Scan for the cell matching the given text and deliver its [X, Y] coordinate at center. 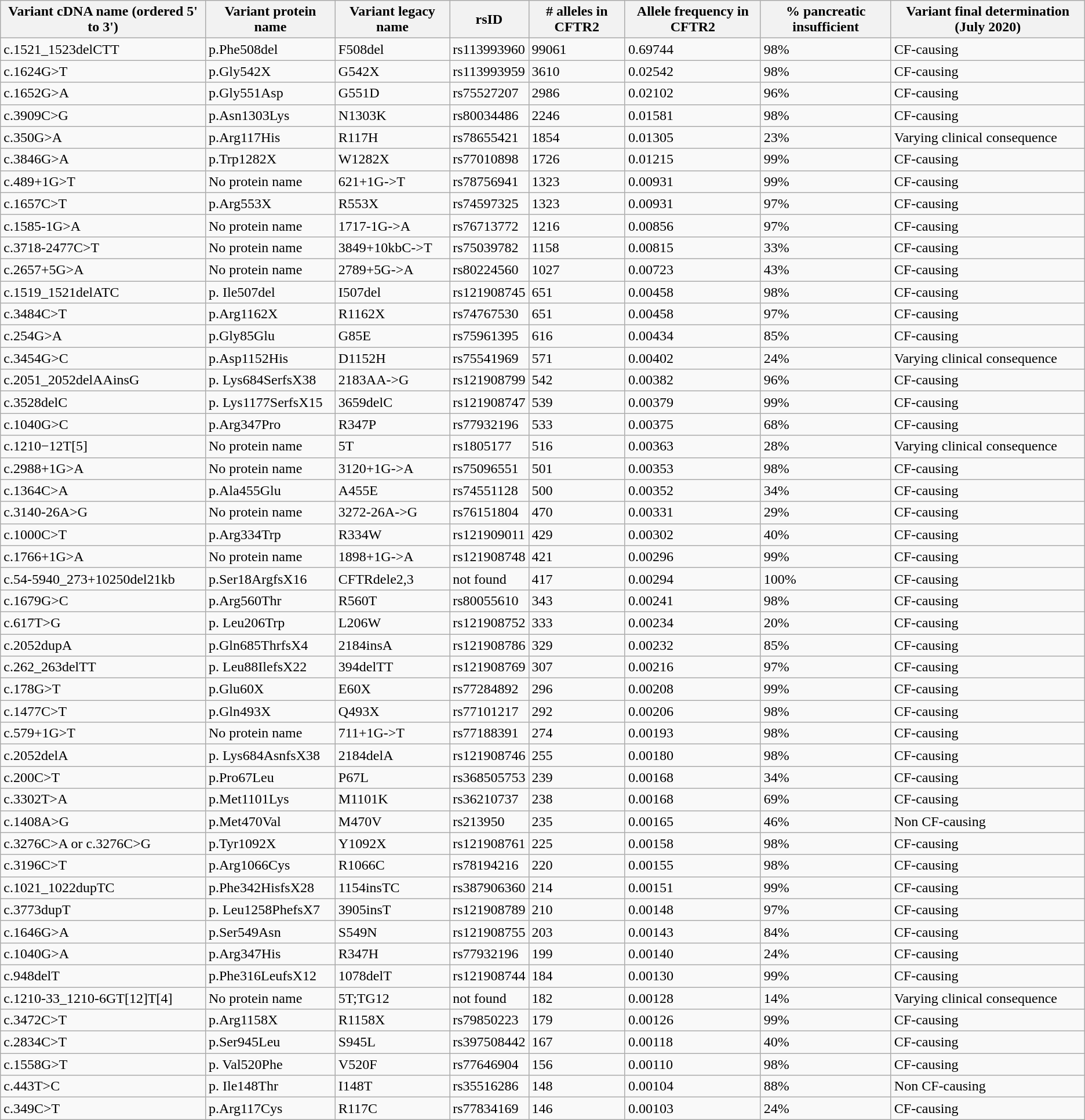
146 [577, 1108]
0.00296 [693, 557]
68% [825, 424]
p.Pro67Leu [270, 777]
p.Gly85Glu [270, 336]
rs74551128 [489, 490]
c.489+1G>T [103, 181]
c.1210-33_1210-6GT[12]T[4] [103, 998]
p.Asp1152His [270, 358]
516 [577, 446]
3120+1G->A [392, 468]
235 [577, 821]
329 [577, 645]
p.Arg1162X [270, 314]
c.54-5940_273+10250del21kb [103, 579]
501 [577, 468]
69% [825, 799]
0.00148 [693, 910]
429 [577, 534]
84% [825, 932]
p.Asn1303Lys [270, 115]
R1158X [392, 1020]
c.1021_1022dupTC [103, 888]
rs75096551 [489, 468]
0.00165 [693, 821]
220 [577, 866]
p.Gly542X [270, 71]
0.00140 [693, 954]
542 [577, 380]
5T;TG12 [392, 998]
rs78194216 [489, 866]
1717-1G->A [392, 226]
20% [825, 623]
R1066C [392, 866]
D1152H [392, 358]
p.Phe316LeufsX12 [270, 976]
c.3528delC [103, 402]
Y1092X [392, 843]
0.00128 [693, 998]
p. Lys684AsnfsX38 [270, 755]
rs121908786 [489, 645]
0.00379 [693, 402]
p.Arg553X [270, 203]
p.Tyr1092X [270, 843]
0.00158 [693, 843]
3610 [577, 71]
P67L [392, 777]
3659delC [392, 402]
2184insA [392, 645]
0.00151 [693, 888]
c.948delT [103, 976]
0.00353 [693, 468]
rs74597325 [489, 203]
c.579+1G>T [103, 733]
33% [825, 248]
c.1521_1523delCTT [103, 49]
0.69744 [693, 49]
p.Phe342HisfsX28 [270, 888]
R1162X [392, 314]
rs36210737 [489, 799]
2986 [577, 93]
Variant protein name [270, 20]
2184delA [392, 755]
Variant final determination (July 2020) [988, 20]
c.1766+1G>A [103, 557]
c.1040G>C [103, 424]
M470V [392, 821]
533 [577, 424]
R334W [392, 534]
rs1805177 [489, 446]
711+1G->T [392, 733]
p.Ser549Asn [270, 932]
0.00118 [693, 1042]
0.00103 [693, 1108]
c.200C>T [103, 777]
0.00375 [693, 424]
c.3276C>A or c.3276C>G [103, 843]
0.00155 [693, 866]
rs121908761 [489, 843]
5T [392, 446]
c.3718-2477C>T [103, 248]
p. Val520Phe [270, 1064]
c.3472C>T [103, 1020]
0.01215 [693, 159]
rs75961395 [489, 336]
p. Lys1177SerfsX15 [270, 402]
R347H [392, 954]
417 [577, 579]
1027 [577, 270]
500 [577, 490]
179 [577, 1020]
46% [825, 821]
c.2052dupA [103, 645]
rs75541969 [489, 358]
p.Arg117His [270, 137]
S945L [392, 1042]
214 [577, 888]
p.Arg347His [270, 954]
167 [577, 1042]
0.00815 [693, 248]
1078delT [392, 976]
0.02542 [693, 71]
c.1558G>T [103, 1064]
rs368505753 [489, 777]
rsID [489, 20]
rs77010898 [489, 159]
c.349C>T [103, 1108]
p.Arg1066Cys [270, 866]
rs387906360 [489, 888]
p.Arg1158X [270, 1020]
p.Phe508del [270, 49]
210 [577, 910]
43% [825, 270]
c.3140-26A>G [103, 512]
1158 [577, 248]
rs76713772 [489, 226]
c.2052delA [103, 755]
c.2988+1G>A [103, 468]
307 [577, 667]
470 [577, 512]
Variant legacy name [392, 20]
p. Ile148Thr [270, 1086]
c.3196C>T [103, 866]
394delTT [392, 667]
1216 [577, 226]
296 [577, 689]
rs121908747 [489, 402]
rs77646904 [489, 1064]
p. Leu88IlefsX22 [270, 667]
0.01581 [693, 115]
c.1652G>A [103, 93]
CFTRdele2,3 [392, 579]
S549N [392, 932]
rs121908755 [489, 932]
0.00180 [693, 755]
rs80034486 [489, 115]
c.1519_1521delATC [103, 292]
c.1408A>G [103, 821]
274 [577, 733]
rs121908789 [489, 910]
23% [825, 137]
c.3484C>T [103, 314]
621+1G->T [392, 181]
c.1477C>T [103, 711]
c.178G>T [103, 689]
rs80055610 [489, 601]
G542X [392, 71]
c.262_263delTT [103, 667]
p.Gly551Asp [270, 93]
p.Arg117Cys [270, 1108]
c.1000C>T [103, 534]
238 [577, 799]
0.00302 [693, 534]
199 [577, 954]
rs78655421 [489, 137]
p. Ile507del [270, 292]
Variant cDNA name (ordered 5' to 3') [103, 20]
2183AA->G [392, 380]
156 [577, 1064]
c.3454G>C [103, 358]
p.Arg334Trp [270, 534]
1854 [577, 137]
0.00216 [693, 667]
29% [825, 512]
p.Glu60X [270, 689]
203 [577, 932]
c.617T>G [103, 623]
R347P [392, 424]
616 [577, 336]
rs121908745 [489, 292]
p.Ser945Leu [270, 1042]
rs79850223 [489, 1020]
c.3773dupT [103, 910]
225 [577, 843]
184 [577, 976]
rs121908769 [489, 667]
rs75527207 [489, 93]
3272-26A->G [392, 512]
1898+1G->A [392, 557]
% pancreatic insufficient [825, 20]
rs121908799 [489, 380]
0.00232 [693, 645]
rs80224560 [489, 270]
c.2051_2052delAAinsG [103, 380]
c.3846G>A [103, 159]
Q493X [392, 711]
p.Met1101Lys [270, 799]
rs397508442 [489, 1042]
c.1210−12T[5] [103, 446]
c.2834C>T [103, 1042]
1726 [577, 159]
c.1624G>T [103, 71]
rs77188391 [489, 733]
rs75039782 [489, 248]
A455E [392, 490]
c.1646G>A [103, 932]
rs213950 [489, 821]
0.00206 [693, 711]
rs74767530 [489, 314]
W1282X [392, 159]
2789+5G->A [392, 270]
0.00723 [693, 270]
0.00294 [693, 579]
p.Arg560Thr [270, 601]
0.02102 [693, 93]
c.3302T>A [103, 799]
0.00402 [693, 358]
p. Lys684SerfsX38 [270, 380]
rs121908752 [489, 623]
c.254G>A [103, 336]
c.1679G>C [103, 601]
# alleles in CFTR2 [577, 20]
0.00143 [693, 932]
3849+10kbC->T [392, 248]
rs121908748 [489, 557]
0.00363 [693, 446]
p.Gln685ThrfsX4 [270, 645]
N1303K [392, 115]
R117H [392, 137]
148 [577, 1086]
M1101K [392, 799]
rs121908744 [489, 976]
rs78756941 [489, 181]
I148T [392, 1086]
G85E [392, 336]
0.00382 [693, 380]
0.00208 [693, 689]
p.Ala455Glu [270, 490]
88% [825, 1086]
1154insTC [392, 888]
R553X [392, 203]
L206W [392, 623]
292 [577, 711]
E60X [392, 689]
rs35516286 [489, 1086]
p. Leu1258PhefsX7 [270, 910]
R560T [392, 601]
0.00241 [693, 601]
rs113993959 [489, 71]
0.00110 [693, 1064]
rs77834169 [489, 1108]
p.Arg347Pro [270, 424]
0.00126 [693, 1020]
rs76151804 [489, 512]
99061 [577, 49]
100% [825, 579]
0.00193 [693, 733]
0.00234 [693, 623]
333 [577, 623]
rs113993960 [489, 49]
R117C [392, 1108]
p.Gln493X [270, 711]
182 [577, 998]
3905insT [392, 910]
c.1040G>A [103, 954]
p.Trp1282X [270, 159]
c.1657C>T [103, 203]
c.2657+5G>A [103, 270]
0.00104 [693, 1086]
rs121908746 [489, 755]
c.350G>A [103, 137]
rs77284892 [489, 689]
0.00331 [693, 512]
I507del [392, 292]
28% [825, 446]
239 [577, 777]
539 [577, 402]
255 [577, 755]
p.Met470Val [270, 821]
c.3909C>G [103, 115]
0.01305 [693, 137]
G551D [392, 93]
2246 [577, 115]
0.00130 [693, 976]
rs77101217 [489, 711]
0.00434 [693, 336]
14% [825, 998]
343 [577, 601]
p. Leu206Trp [270, 623]
421 [577, 557]
V520F [392, 1064]
Allele frequency in CFTR2 [693, 20]
c.1585-1G>A [103, 226]
0.00352 [693, 490]
rs121909011 [489, 534]
571 [577, 358]
c.443T>C [103, 1086]
c.1364C>A [103, 490]
0.00856 [693, 226]
p.Ser18ArgfsX16 [270, 579]
F508del [392, 49]
